Extract the [x, y] coordinate from the center of the cell holding the provided text.  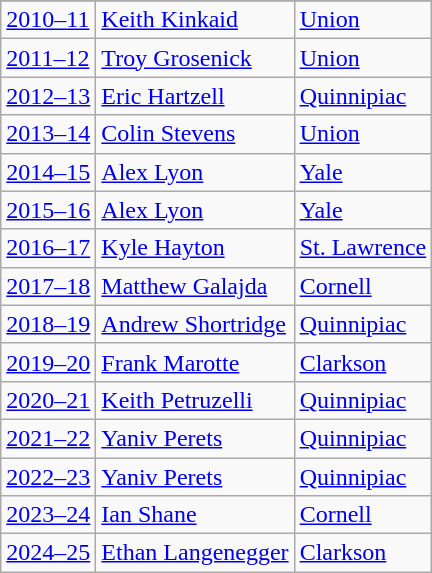
2021–22 [48, 438]
2010–11 [48, 20]
2017–18 [48, 286]
Ian Shane [195, 515]
Eric Hartzell [195, 96]
Keith Kinkaid [195, 20]
2019–20 [48, 362]
2018–19 [48, 324]
St. Lawrence [363, 248]
Andrew Shortridge [195, 324]
Kyle Hayton [195, 248]
2011–12 [48, 58]
2016–17 [48, 248]
2024–25 [48, 553]
Matthew Galajda [195, 286]
Keith Petruzelli [195, 400]
2015–16 [48, 210]
2013–14 [48, 134]
2014–15 [48, 172]
2020–21 [48, 400]
Troy Grosenick [195, 58]
Frank Marotte [195, 362]
Ethan Langenegger [195, 553]
2012–13 [48, 96]
2023–24 [48, 515]
2022–23 [48, 477]
Colin Stevens [195, 134]
